Locate the cell with the specified text and output its [X, Y] center coordinate. 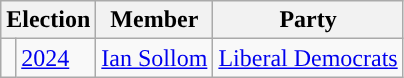
2024 [56, 58]
Election [48, 20]
Ian Sollom [154, 58]
Member [154, 20]
Party [308, 20]
Liberal Democrats [308, 58]
